Provide the (X, Y) coordinate of the cell's center where the given text is located.  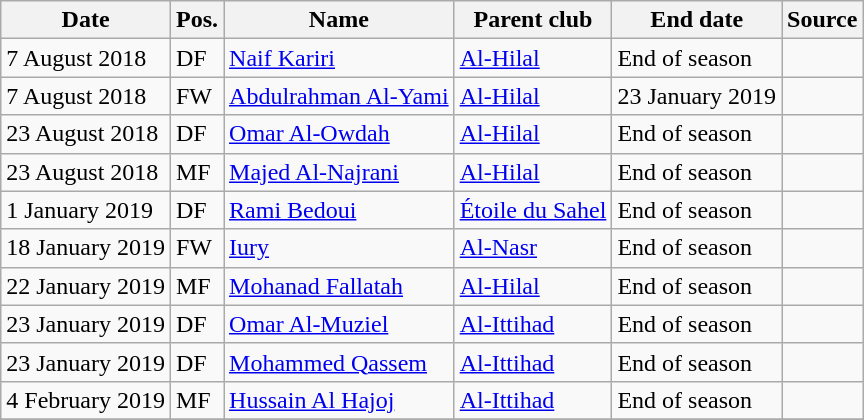
Date (86, 20)
Abdulrahman Al-Yami (340, 96)
Parent club (533, 20)
22 January 2019 (86, 286)
Pos. (196, 20)
Hussain Al Hajoj (340, 400)
Iury (340, 248)
Name (340, 20)
Majed Al-Najrani (340, 172)
Mohanad Fallatah (340, 286)
Source (822, 20)
Omar Al-Owdah (340, 134)
Al-Nasr (533, 248)
Étoile du Sahel (533, 210)
End date (697, 20)
18 January 2019 (86, 248)
Naif Kariri (340, 58)
4 February 2019 (86, 400)
1 January 2019 (86, 210)
Omar Al-Muziel (340, 324)
Mohammed Qassem (340, 362)
Rami Bedoui (340, 210)
